From the cell containing the given text, extract its center point as [X, Y] coordinate. 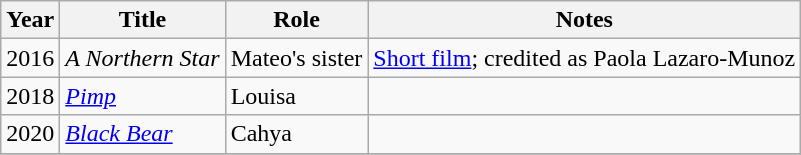
Title [142, 20]
Notes [584, 20]
Cahya [296, 134]
Louisa [296, 96]
Role [296, 20]
Year [30, 20]
2020 [30, 134]
2018 [30, 96]
Black Bear [142, 134]
Short film; credited as Paola Lazaro-Munoz [584, 58]
Pimp [142, 96]
A Northern Star [142, 58]
Mateo's sister [296, 58]
2016 [30, 58]
